Search for the cell housing the specified text and yield its [X, Y] center coordinate. 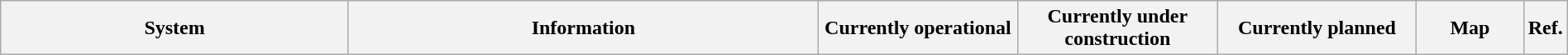
Currently operational [918, 28]
Currently planned [1317, 28]
Map [1470, 28]
Information [583, 28]
System [175, 28]
Currently under construction [1117, 28]
Ref. [1545, 28]
